Return the (x, y) coordinate for the center point of the cell that contains the specified text.  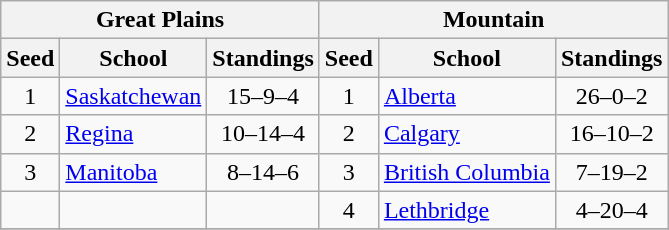
Regina (134, 134)
26–0–2 (611, 96)
Great Plains (160, 20)
British Columbia (466, 172)
7–19–2 (611, 172)
4–20–4 (611, 210)
Saskatchewan (134, 96)
15–9–4 (263, 96)
Alberta (466, 96)
10–14–4 (263, 134)
8–14–6 (263, 172)
Manitoba (134, 172)
4 (348, 210)
Mountain (494, 20)
Calgary (466, 134)
16–10–2 (611, 134)
Lethbridge (466, 210)
